Return [x, y] of the center of cell containing provided text 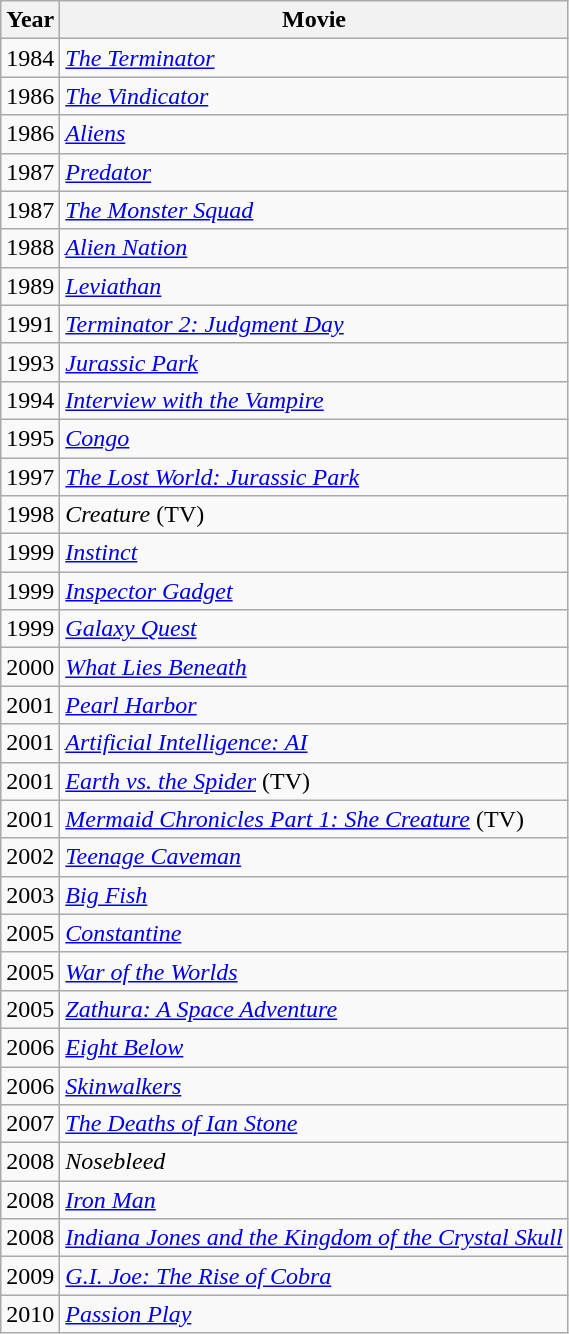
1995 [30, 438]
Congo [314, 438]
Iron Man [314, 1200]
1989 [30, 286]
1984 [30, 58]
2002 [30, 857]
What Lies Beneath [314, 667]
Big Fish [314, 895]
Zathura: A Space Adventure [314, 1009]
Skinwalkers [314, 1085]
Instinct [314, 553]
Teenage Caveman [314, 857]
1991 [30, 324]
1993 [30, 362]
Alien Nation [314, 248]
Movie [314, 20]
Creature (TV) [314, 515]
Galaxy Quest [314, 629]
2000 [30, 667]
Earth vs. the Spider (TV) [314, 781]
Nosebleed [314, 1162]
The Vindicator [314, 96]
The Deaths of Ian Stone [314, 1124]
Artificial Intelligence: AI [314, 743]
2007 [30, 1124]
1994 [30, 400]
Passion Play [314, 1314]
2010 [30, 1314]
Year [30, 20]
1997 [30, 477]
G.I. Joe: The Rise of Cobra [314, 1276]
Jurassic Park [314, 362]
Aliens [314, 134]
Predator [314, 172]
War of the Worlds [314, 971]
Leviathan [314, 286]
Mermaid Chronicles Part 1: She Creature (TV) [314, 819]
Indiana Jones and the Kingdom of the Crystal Skull [314, 1238]
2009 [30, 1276]
1998 [30, 515]
Constantine [314, 933]
Inspector Gadget [314, 591]
Interview with the Vampire [314, 400]
The Terminator [314, 58]
Pearl Harbor [314, 705]
Eight Below [314, 1047]
2003 [30, 895]
The Monster Squad [314, 210]
The Lost World: Jurassic Park [314, 477]
1988 [30, 248]
Terminator 2: Judgment Day [314, 324]
